Search for the cell housing the specified text and yield its (x, y) center coordinate. 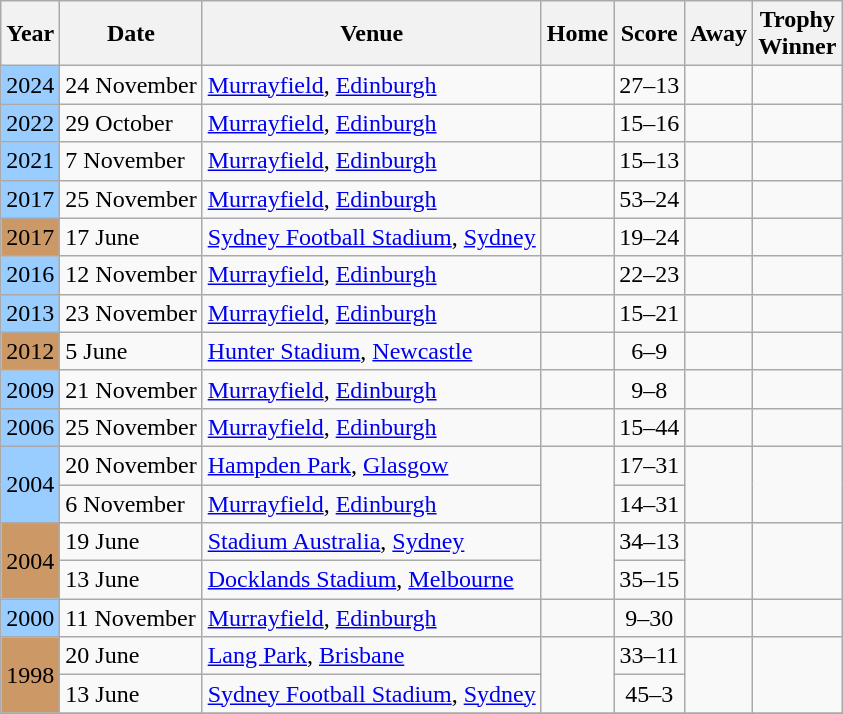
9–8 (650, 389)
15–13 (650, 161)
34–13 (650, 542)
22–23 (650, 275)
Hampden Park, Glasgow (372, 465)
2022 (30, 123)
15–44 (650, 427)
1998 (30, 675)
19 June (131, 542)
TrophyWinner (798, 34)
2009 (30, 389)
2021 (30, 161)
Date (131, 34)
Venue (372, 34)
2012 (30, 351)
2016 (30, 275)
Hunter Stadium, Newcastle (372, 351)
11 November (131, 618)
Score (650, 34)
9–30 (650, 618)
6 November (131, 503)
2006 (30, 427)
6–9 (650, 351)
2013 (30, 313)
Lang Park, Brisbane (372, 656)
17–31 (650, 465)
5 June (131, 351)
20 June (131, 656)
33–11 (650, 656)
Away (719, 34)
20 November (131, 465)
7 November (131, 161)
Year (30, 34)
21 November (131, 389)
14–31 (650, 503)
24 November (131, 85)
35–15 (650, 580)
2000 (30, 618)
27–13 (650, 85)
12 November (131, 275)
45–3 (650, 694)
15–16 (650, 123)
53–24 (650, 199)
29 October (131, 123)
23 November (131, 313)
2024 (30, 85)
Stadium Australia, Sydney (372, 542)
Home (577, 34)
17 June (131, 237)
19–24 (650, 237)
15–21 (650, 313)
Docklands Stadium, Melbourne (372, 580)
